Search for the cell housing the specified text and yield its [x, y] center coordinate. 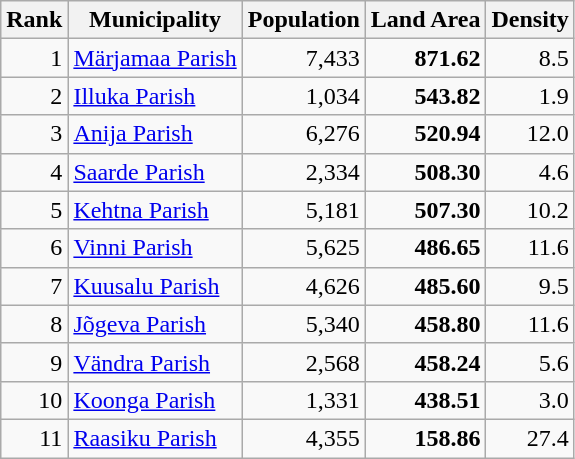
Vändra Parish [155, 362]
485.60 [426, 286]
Rank [34, 20]
Population [304, 20]
4 [34, 172]
7,433 [304, 58]
11 [34, 438]
1 [34, 58]
5,340 [304, 324]
Saarde Parish [155, 172]
5,625 [304, 248]
Anija Parish [155, 134]
2 [34, 96]
871.62 [426, 58]
158.86 [426, 438]
508.30 [426, 172]
458.24 [426, 362]
Vinni Parish [155, 248]
507.30 [426, 210]
12.0 [530, 134]
Municipality [155, 20]
4,626 [304, 286]
3.0 [530, 400]
1,034 [304, 96]
9.5 [530, 286]
2,334 [304, 172]
Kuusalu Parish [155, 286]
Kehtna Parish [155, 210]
10 [34, 400]
458.80 [426, 324]
543.82 [426, 96]
Raasiku Parish [155, 438]
486.65 [426, 248]
Land Area [426, 20]
27.4 [530, 438]
9 [34, 362]
1.9 [530, 96]
Koonga Parish [155, 400]
Jõgeva Parish [155, 324]
8 [34, 324]
5.6 [530, 362]
1,331 [304, 400]
6 [34, 248]
6,276 [304, 134]
10.2 [530, 210]
5 [34, 210]
4,355 [304, 438]
438.51 [426, 400]
4.6 [530, 172]
8.5 [530, 58]
Märjamaa Parish [155, 58]
2,568 [304, 362]
5,181 [304, 210]
Density [530, 20]
3 [34, 134]
7 [34, 286]
Illuka Parish [155, 96]
520.94 [426, 134]
